Capture the cell that displays the provided text and extract its (x, y) central coordinate. 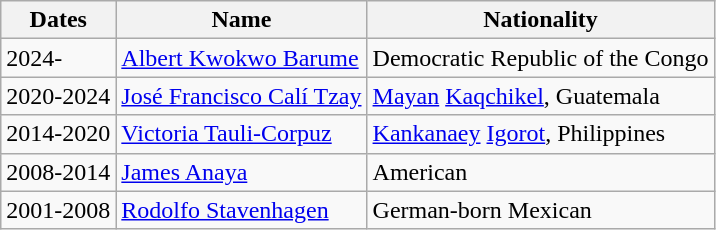
Mayan Kaqchikel, Guatemala (540, 96)
Nationality (540, 20)
2001-2008 (58, 210)
2020-2024 (58, 96)
Victoria Tauli-Corpuz (242, 134)
Dates (58, 20)
German-born Mexican (540, 210)
Name (242, 20)
José Francisco Calí Tzay (242, 96)
Albert Kwokwo Barume (242, 58)
2024- (58, 58)
2008-2014 (58, 172)
James Anaya (242, 172)
American (540, 172)
Democratic Republic of the Congo (540, 58)
Kankanaey Igorot, Philippines (540, 134)
2014-2020 (58, 134)
Rodolfo Stavenhagen (242, 210)
